For the text-containing cell, return its midpoint in (x, y) coordinate format. 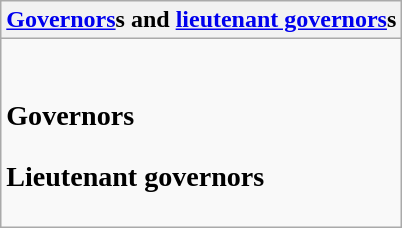
Governorss and lieutenant governorss (202, 20)
GovernorsLieutenant governors (202, 133)
